Return the [X, Y] coordinate for the center point of the cell that contains the specified text.  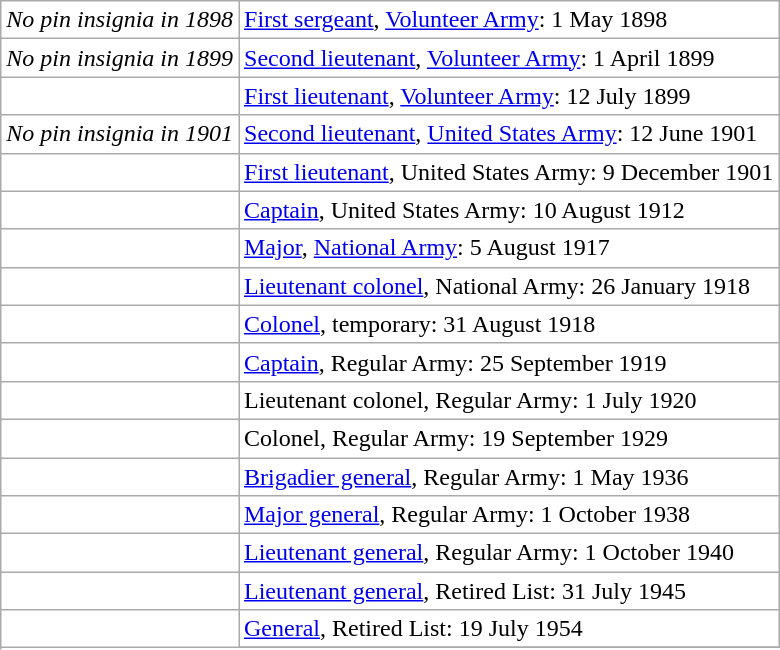
No pin insignia in 1898 [120, 20]
Lieutenant general, Regular Army: 1 October 1940 [508, 553]
Second lieutenant, Volunteer Army: 1 April 1899 [508, 58]
Major, National Army: 5 August 1917 [508, 248]
No pin insignia in 1901 [120, 134]
Colonel, Regular Army: 19 September 1929 [508, 438]
Second lieutenant, United States Army: 12 June 1901 [508, 134]
Major general, Regular Army: 1 October 1938 [508, 515]
Colonel, temporary: 31 August 1918 [508, 324]
Captain, United States Army: 10 August 1912 [508, 210]
First lieutenant, Volunteer Army: 12 July 1899 [508, 96]
Brigadier general, Regular Army: 1 May 1936 [508, 477]
No pin insignia in 1899 [120, 58]
Captain, Regular Army: 25 September 1919 [508, 362]
Lieutenant colonel, Regular Army: 1 July 1920 [508, 400]
Lieutenant colonel, National Army: 26 January 1918 [508, 286]
General, Retired List: 19 July 1954 [508, 629]
First lieutenant, United States Army: 9 December 1901 [508, 172]
First sergeant, Volunteer Army: 1 May 1898 [508, 20]
Lieutenant general, Retired List: 31 July 1945 [508, 591]
